Capture the cell that displays the provided text and extract its (X, Y) central coordinate. 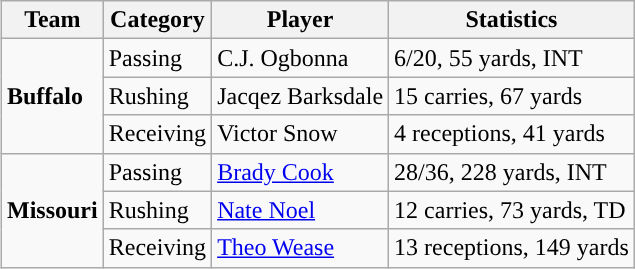
6/20, 55 yards, INT (512, 58)
Theo Wease (300, 248)
12 carries, 73 yards, TD (512, 210)
13 receptions, 149 yards (512, 248)
15 carries, 67 yards (512, 96)
4 receptions, 41 yards (512, 134)
Statistics (512, 20)
Buffalo (52, 96)
Jacqez Barksdale (300, 96)
Brady Cook (300, 172)
Nate Noel (300, 210)
28/36, 228 yards, INT (512, 172)
Missouri (52, 210)
Category (157, 20)
Victor Snow (300, 134)
Team (52, 20)
C.J. Ogbonna (300, 58)
Player (300, 20)
